From the cell containing the given text, extract its center point as [X, Y] coordinate. 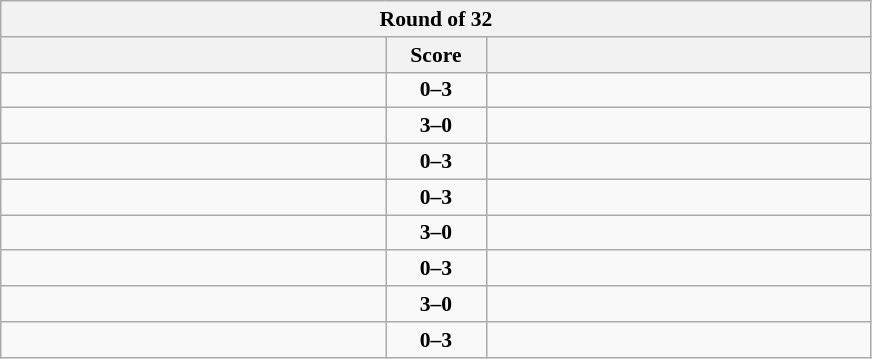
Round of 32 [436, 19]
Score [436, 55]
